Extract the (x, y) coordinate from the center of the cell holding the provided text.  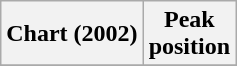
Peakposition (189, 34)
Chart (2002) (72, 34)
